Find where the given text appears and provide that cell's center as [X, Y] coordinate. 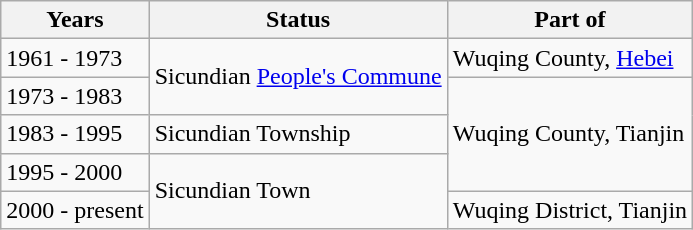
Sicundian People's Commune [298, 77]
1983 - 1995 [75, 134]
Years [75, 20]
2000 - present [75, 210]
1973 - 1983 [75, 96]
Wuqing District, Tianjin [570, 210]
1995 - 2000 [75, 172]
Sicundian Town [298, 191]
Status [298, 20]
Part of [570, 20]
Wuqing County, Tianjin [570, 134]
Wuqing County, Hebei [570, 58]
1961 - 1973 [75, 58]
Sicundian Township [298, 134]
